Extract the [X, Y] coordinate from the center of the cell holding the provided text.  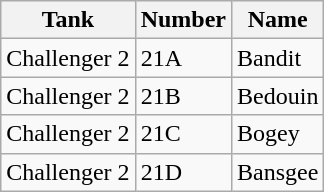
21C [183, 134]
Bandit [278, 58]
Bansgee [278, 172]
21A [183, 58]
Number [183, 20]
21D [183, 172]
Bogey [278, 134]
21B [183, 96]
Tank [68, 20]
Name [278, 20]
Bedouin [278, 96]
